Scan for the cell matching the given text and deliver its [x, y] coordinate at center. 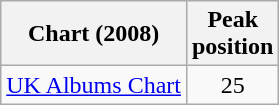
Peak position [232, 34]
Chart (2008) [94, 34]
25 [232, 85]
UK Albums Chart [94, 85]
